Output the [x, y] coordinate of the center of the cell containing the given text.  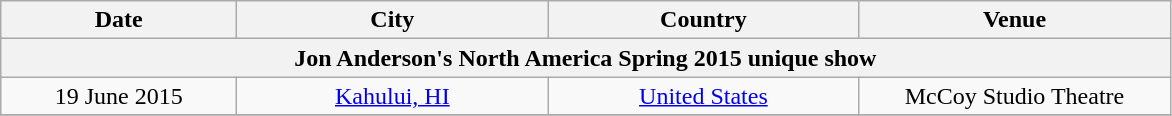
19 June 2015 [119, 96]
McCoy Studio Theatre [1014, 96]
Venue [1014, 20]
City [392, 20]
Date [119, 20]
Country [704, 20]
Jon Anderson's North America Spring 2015 unique show [586, 58]
United States [704, 96]
Kahului, HI [392, 96]
